Search for the cell housing the specified text and yield its (x, y) center coordinate. 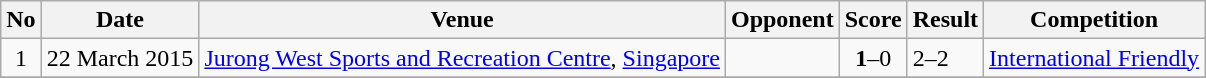
Score (873, 20)
Venue (462, 20)
1 (21, 58)
Competition (1094, 20)
Result (945, 20)
International Friendly (1094, 58)
No (21, 20)
1–0 (873, 58)
Jurong West Sports and Recreation Centre, Singapore (462, 58)
Opponent (782, 20)
Date (120, 20)
2–2 (945, 58)
22 March 2015 (120, 58)
